Locate the cell with the specified text and output its [X, Y] center coordinate. 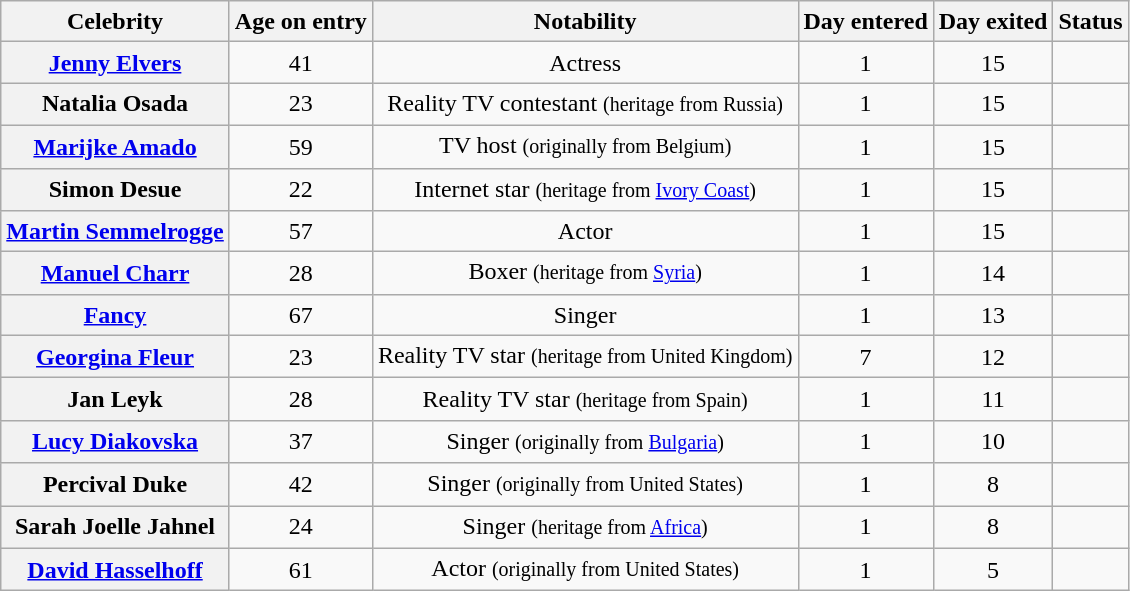
Internet star (heritage from Ivory Coast) [585, 190]
11 [993, 400]
42 [300, 484]
Martin Semmelrogge [116, 232]
Jan Leyk [116, 400]
59 [300, 146]
Actress [585, 62]
Marijke Amado [116, 146]
Age on entry [300, 22]
13 [993, 314]
Day exited [993, 22]
Boxer (heritage from Syria) [585, 274]
David Hasselhoff [116, 570]
5 [993, 570]
Notability [585, 22]
Fancy [116, 314]
61 [300, 570]
Reality TV star (heritage from United Kingdom) [585, 356]
TV host (originally from Belgium) [585, 146]
Reality TV star (heritage from Spain) [585, 400]
Singer [585, 314]
Simon Desue [116, 190]
37 [300, 442]
7 [866, 356]
Actor (originally from United States) [585, 570]
10 [993, 442]
Actor [585, 232]
Singer (originally from Bulgaria) [585, 442]
Celebrity [116, 22]
Day entered [866, 22]
67 [300, 314]
Jenny Elvers [116, 62]
41 [300, 62]
Status [1090, 22]
12 [993, 356]
Percival Duke [116, 484]
Natalia Osada [116, 104]
22 [300, 190]
Georgina Fleur [116, 356]
Singer (originally from United States) [585, 484]
Reality TV contestant (heritage from Russia) [585, 104]
14 [993, 274]
Sarah Joelle Jahnel [116, 528]
24 [300, 528]
57 [300, 232]
Singer (heritage from Africa) [585, 528]
Manuel Charr [116, 274]
Lucy Diakovska [116, 442]
